From the cell containing the given text, extract its center point as (x, y) coordinate. 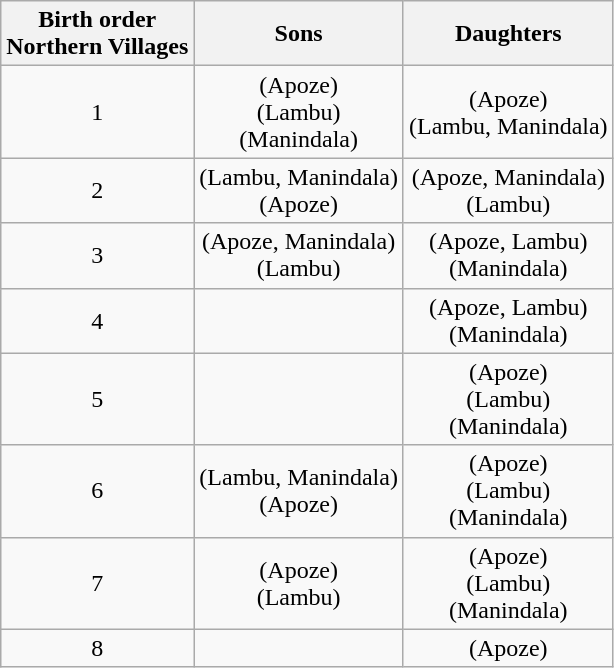
2 (98, 190)
7 (98, 583)
(Apoze) (508, 648)
Sons (299, 34)
6 (98, 491)
(Apoze) (Lambu) (299, 583)
Daughters (508, 34)
Birth orderNorthern Villages (98, 34)
4 (98, 320)
5 (98, 399)
3 (98, 256)
1 (98, 112)
8 (98, 648)
(Apoze) (Lambu, Manindala) (508, 112)
